Locate the cell with the specified text and output its [x, y] center coordinate. 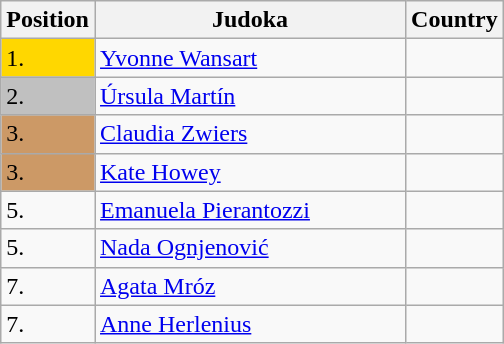
Agata Mróz [250, 286]
Nada Ognjenović [250, 248]
Claudia Zwiers [250, 134]
1. [48, 58]
Position [48, 20]
Yvonne Wansart [250, 58]
Emanuela Pierantozzi [250, 210]
Kate Howey [250, 172]
Úrsula Martín [250, 96]
Anne Herlenius [250, 324]
Judoka [250, 20]
2. [48, 96]
Country [455, 20]
